Find where the given text appears and provide that cell's center as (X, Y) coordinate. 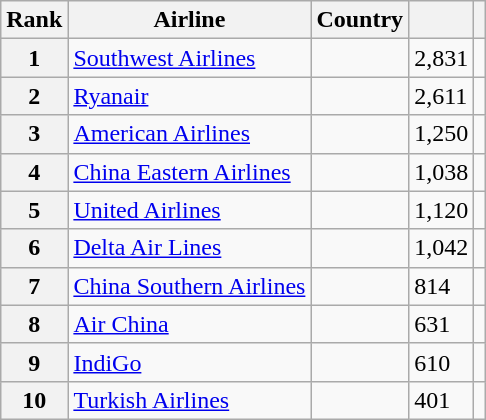
9 (34, 362)
3 (34, 134)
8 (34, 324)
Airline (190, 20)
610 (442, 362)
6 (34, 248)
10 (34, 400)
Air China (190, 324)
1,120 (442, 210)
2,831 (442, 58)
Rank (34, 20)
Delta Air Lines (190, 248)
1,250 (442, 134)
IndiGo (190, 362)
401 (442, 400)
American Airlines (190, 134)
2 (34, 96)
United Airlines (190, 210)
China Eastern Airlines (190, 172)
China Southern Airlines (190, 286)
7 (34, 286)
1,042 (442, 248)
Country (360, 20)
1 (34, 58)
631 (442, 324)
5 (34, 210)
4 (34, 172)
1,038 (442, 172)
814 (442, 286)
Southwest Airlines (190, 58)
Turkish Airlines (190, 400)
2,611 (442, 96)
Ryanair (190, 96)
